For the text-containing cell, return its midpoint in (X, Y) coordinate format. 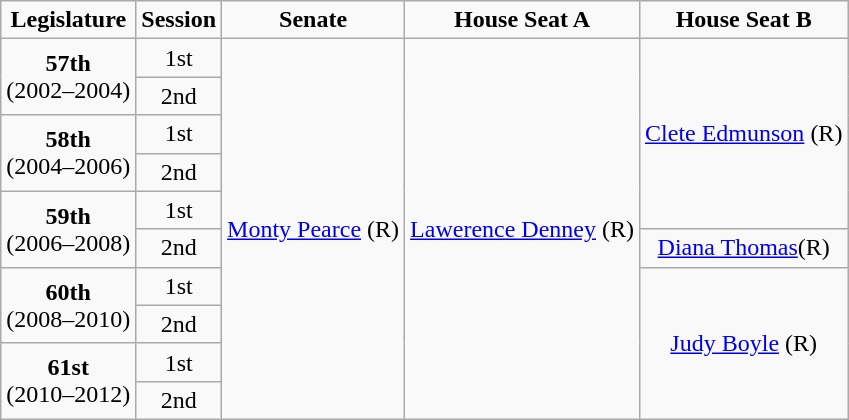
61st (2010–2012) (68, 381)
Monty Pearce (R) (314, 230)
Senate (314, 20)
57th (2002–2004) (68, 77)
Judy Boyle (R) (744, 343)
Lawerence Denney (R) (522, 230)
Clete Edmunson (R) (744, 134)
House Seat A (522, 20)
Legislature (68, 20)
Session (179, 20)
Diana Thomas(R) (744, 248)
House Seat B (744, 20)
60th (2008–2010) (68, 305)
59th (2006–2008) (68, 229)
58th (2004–2006) (68, 153)
